Search for the cell housing the specified text and yield its (x, y) center coordinate. 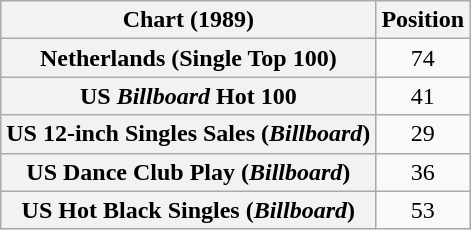
Netherlands (Single Top 100) (188, 58)
US Hot Black Singles (Billboard) (188, 210)
US Billboard Hot 100 (188, 96)
53 (423, 210)
US Dance Club Play (Billboard) (188, 172)
US 12-inch Singles Sales (Billboard) (188, 134)
Chart (1989) (188, 20)
41 (423, 96)
74 (423, 58)
Position (423, 20)
36 (423, 172)
29 (423, 134)
